Locate the cell with the specified text and output its [X, Y] center coordinate. 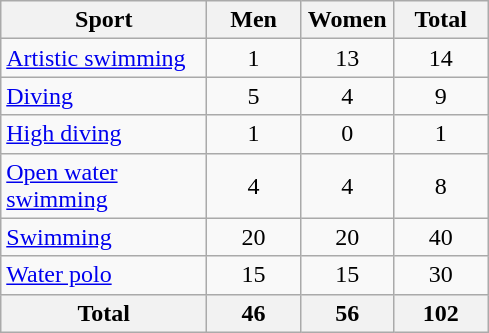
Sport [104, 20]
5 [254, 96]
8 [441, 186]
13 [347, 58]
Artistic swimming [104, 58]
14 [441, 58]
102 [441, 313]
9 [441, 96]
Men [254, 20]
Diving [104, 96]
56 [347, 313]
Swimming [104, 237]
46 [254, 313]
Open water swimming [104, 186]
High diving [104, 134]
30 [441, 275]
40 [441, 237]
0 [347, 134]
Water polo [104, 275]
Women [347, 20]
